Identify which cell holds the provided text, then report its [x, y] central coordinate. 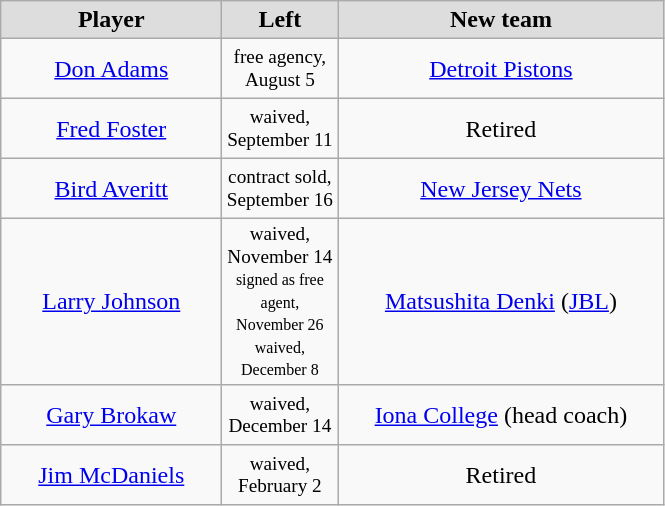
Bird Averitt [112, 189]
Iona College (head coach) [501, 415]
waived, February 2 [280, 475]
New Jersey Nets [501, 189]
contract sold, September 16 [280, 189]
Larry Johnson [112, 302]
New team [501, 20]
Fred Foster [112, 129]
waived, December 14 [280, 415]
Matsushita Denki (JBL) [501, 302]
free agency, August 5 [280, 69]
Gary Brokaw [112, 415]
Player [112, 20]
Left [280, 20]
Don Adams [112, 69]
waived, September 11 [280, 129]
waived, November 14signed as free agent, November 26 waived, December 8 [280, 302]
Jim McDaniels [112, 475]
Detroit Pistons [501, 69]
